Detect which cell encompasses the target text, then output its (x, y) center coordinate. 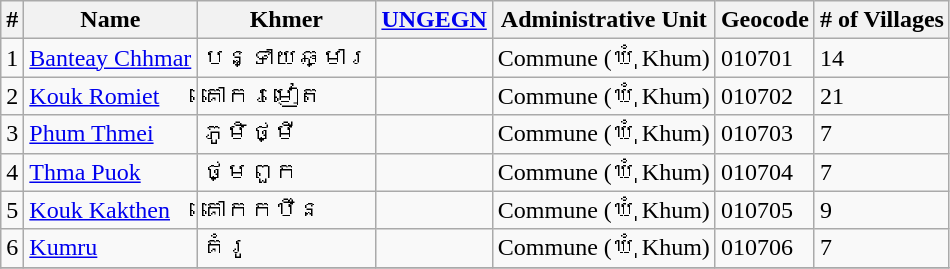
# of Villages (882, 20)
010703 (764, 134)
Thma Puok (110, 172)
4 (12, 172)
Geocode (764, 20)
គំរូ (286, 248)
Phum Thmei (110, 134)
010705 (764, 210)
UNGEGN (434, 20)
Khmer (286, 20)
Administrative Unit (604, 20)
Kouk Romiet (110, 96)
គោកកឋិន (286, 210)
1 (12, 58)
# (12, 20)
Name (110, 20)
010702 (764, 96)
5 (12, 210)
Kouk Kakthen (110, 210)
Kumru (110, 248)
14 (882, 58)
6 (12, 248)
បន្ទាយឆ្មារ (286, 58)
2 (12, 96)
9 (882, 210)
3 (12, 134)
010701 (764, 58)
គោករមៀត (286, 96)
Banteay Chhmar (110, 58)
ភូមិថ្មី (286, 134)
010704 (764, 172)
ថ្មពួក (286, 172)
010706 (764, 248)
21 (882, 96)
